Pinpoint the cell where the given text exists, returning its (x, y) midpoint coordinate. 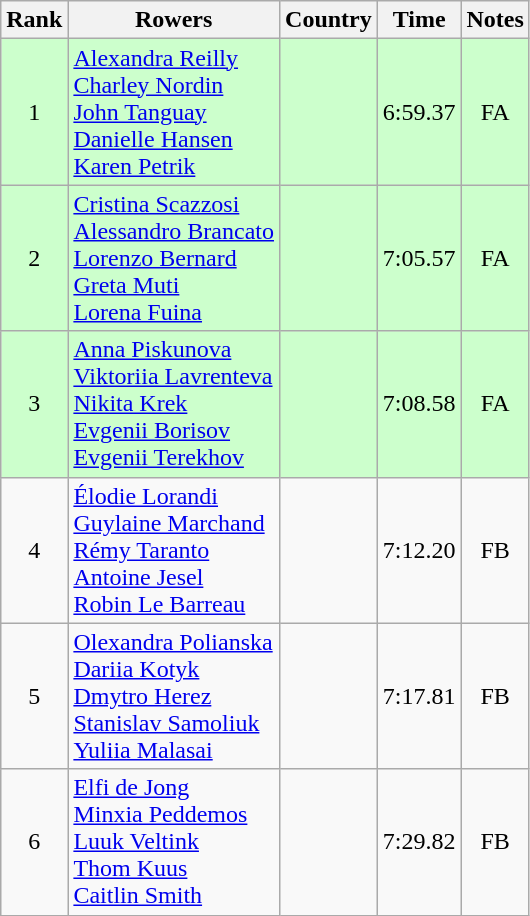
Cristina ScazzosiAlessandro BrancatoLorenzo BernardGreta MutiLorena Fuina (174, 258)
7:05.57 (419, 258)
Olexandra PolianskaDariia KotykDmytro HerezStanislav SamoliukYuliia Malasai (174, 696)
4 (34, 550)
5 (34, 696)
7:08.58 (419, 404)
1 (34, 112)
Time (419, 20)
Country (329, 20)
7:17.81 (419, 696)
Notes (495, 20)
6 (34, 842)
Anna PiskunovaViktoriia LavrentevaNikita KrekEvgenii BorisovEvgenii Terekhov (174, 404)
7:12.20 (419, 550)
7:29.82 (419, 842)
Rank (34, 20)
6:59.37 (419, 112)
2 (34, 258)
3 (34, 404)
Alexandra ReillyCharley NordinJohn TanguayDanielle HansenKaren Petrik (174, 112)
Rowers (174, 20)
Elfi de JongMinxia PeddemosLuuk VeltinkThom KuusCaitlin Smith (174, 842)
Élodie LorandiGuylaine MarchandRémy TarantoAntoine JeselRobin Le Barreau (174, 550)
